Detect which cell encompasses the target text, then output its (x, y) center coordinate. 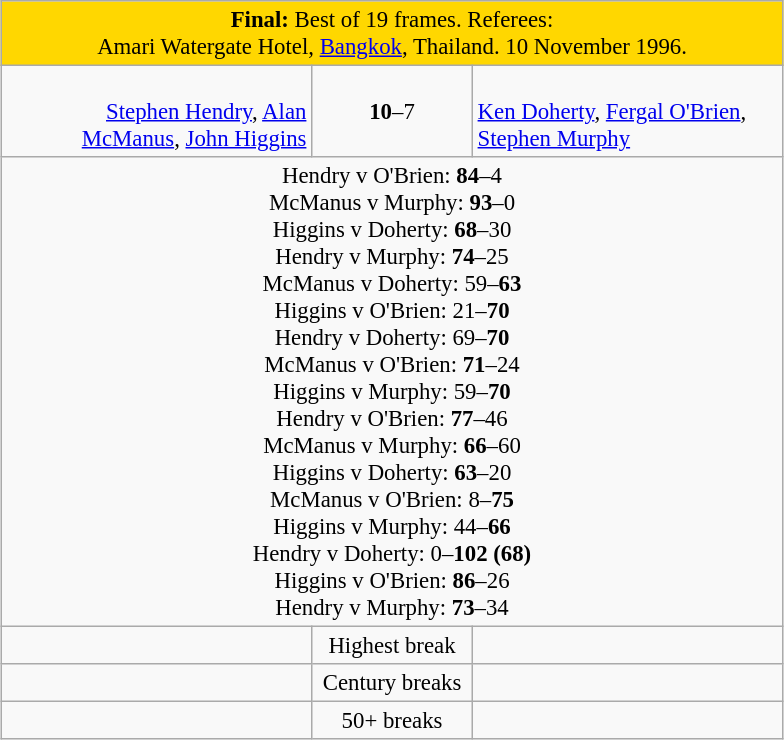
50+ breaks (392, 721)
Ken Doherty, Fergal O'Brien, Stephen Murphy (628, 112)
Century breaks (392, 683)
10–7 (392, 112)
Stephen Hendry, Alan McManus, John Higgins (156, 112)
Final: Best of 19 frames. Referees: Amari Watergate Hotel, Bangkok, Thailand. 10 November 1996. (392, 34)
Highest break (392, 646)
